Determine the (x, y) coordinate at the center of the cell enclosing the given text.  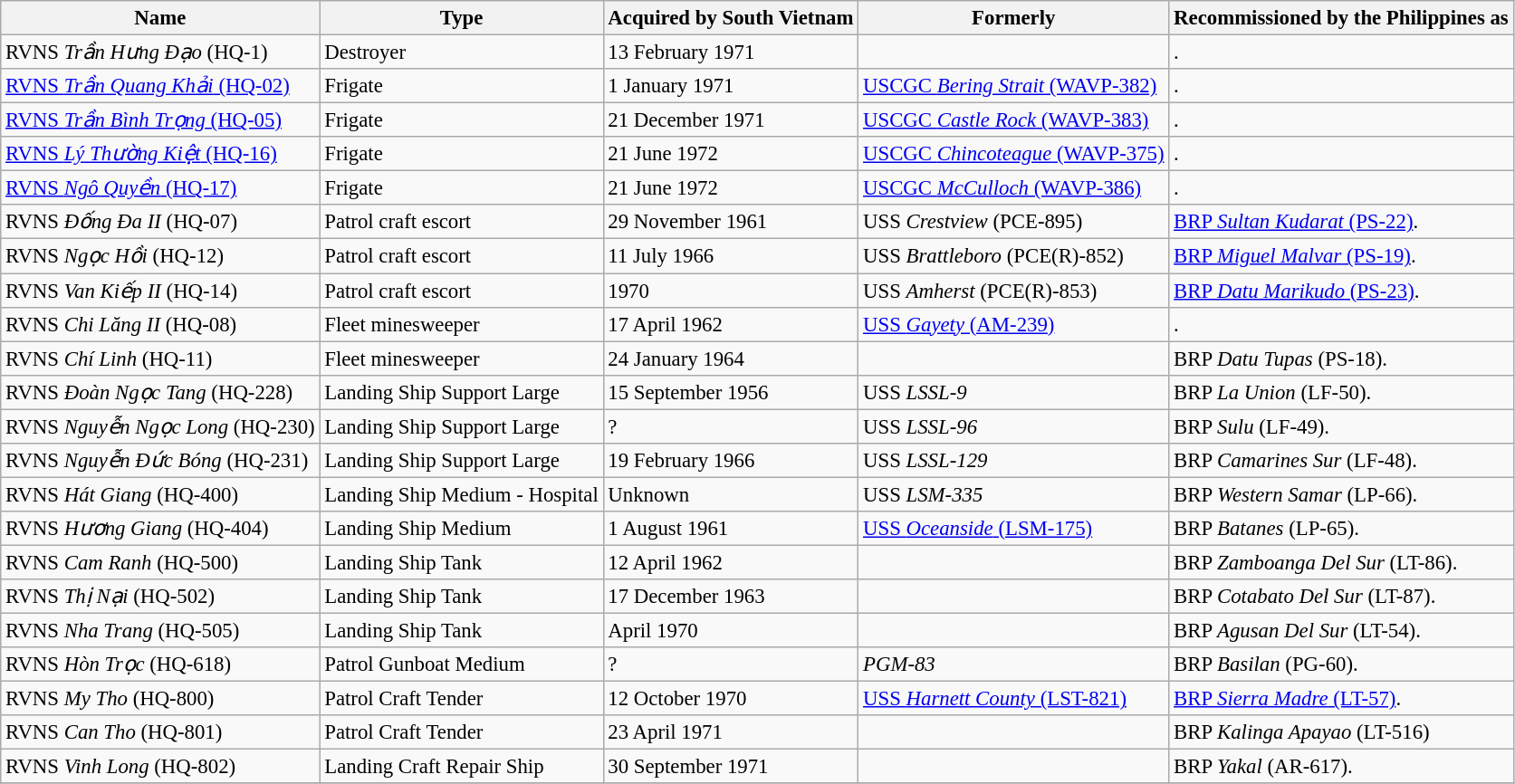
11 July 1966 (731, 256)
BRP Datu Marikudo (PS-23). (1341, 291)
BRP Basilan (PG-60). (1341, 664)
BRP Camarines Sur (LF-48). (1341, 461)
RVNS Trần Quang Khải (HQ-02) (160, 86)
17 April 1962 (731, 324)
Recommissioned by the Philippines as (1341, 18)
BRP Kalinga Apayao (LT-516) (1341, 732)
BRP Batanes (LP-65). (1341, 529)
Type (462, 18)
USS LSSL-96 (1014, 426)
RVNS Can Tho (HQ-801) (160, 732)
29 November 1961 (731, 222)
12 October 1970 (731, 699)
USCGC McCulloch (WAVP-386) (1014, 188)
BRP Miguel Malvar (PS-19). (1341, 256)
1970 (731, 291)
Landing Craft Repair Ship (462, 767)
Landing Ship Medium - Hospital (462, 494)
Destroyer (462, 53)
Patrol Gunboat Medium (462, 664)
BRP Agusan Del Sur (LT-54). (1341, 631)
RVNS Trần Hưng Đạo (HQ-1) (160, 53)
RVNS Thị Nại (HQ-502) (160, 597)
Unknown (731, 494)
RVNS Cam Ranh (HQ-500) (160, 562)
BRP Datu Tupas (PS-18). (1341, 359)
USCGC Chincoteague (WAVP-375) (1014, 154)
USCGC Bering Strait (WAVP-382) (1014, 86)
BRP Sierra Madre (LT-57). (1341, 699)
17 December 1963 (731, 597)
21 December 1971 (731, 120)
RVNS Đống Đa II (HQ-07) (160, 222)
1 January 1971 (731, 86)
BRP Yakal (AR-617). (1341, 767)
BRP La Union (LF-50). (1341, 392)
USS Oceanside (LSM-175) (1014, 529)
RVNS Đoàn Ngọc Tang (HQ-228) (160, 392)
RVNS Lý Thường Kiệt (HQ-16) (160, 154)
USS LSM-335 (1014, 494)
RVNS My Tho (HQ-800) (160, 699)
USS Amherst (PCE(R)-853) (1014, 291)
1 August 1961 (731, 529)
USS LSSL-129 (1014, 461)
Acquired by South Vietnam (731, 18)
USS Crestview (PCE-895) (1014, 222)
RVNS Hòn Trọc (HQ-618) (160, 664)
BRP Sulu (LF-49). (1341, 426)
RVNS Ngọc Hồi (HQ-12) (160, 256)
RVNS Van Kiếp II (HQ-14) (160, 291)
15 September 1956 (731, 392)
PGM-83 (1014, 664)
24 January 1964 (731, 359)
RVNS Vinh Long (HQ-802) (160, 767)
USS Brattleboro (PCE(R)-852) (1014, 256)
13 February 1971 (731, 53)
Name (160, 18)
RVNS Chi Lăng II (HQ-08) (160, 324)
USS Gayety (AM-239) (1014, 324)
RVNS Nguyễn Đức Bóng (HQ-231) (160, 461)
RVNS Nha Trang (HQ-505) (160, 631)
12 April 1962 (731, 562)
RVNS Chí Linh (HQ-11) (160, 359)
30 September 1971 (731, 767)
RVNS Trần Bình Trọng (HQ-05) (160, 120)
Landing Ship Medium (462, 529)
RVNS Hương Giang (HQ-404) (160, 529)
RVNS Nguyễn Ngọc Long (HQ-230) (160, 426)
BRP Cotabato Del Sur (LT-87). (1341, 597)
RVNS Ngô Quyền (HQ-17) (160, 188)
BRP Western Samar (LP-66). (1341, 494)
USS LSSL-9 (1014, 392)
RVNS Hát Giang (HQ-400) (160, 494)
BRP Zamboanga Del Sur (LT-86). (1341, 562)
April 1970 (731, 631)
BRP Sultan Kudarat (PS-22). (1341, 222)
23 April 1971 (731, 732)
19 February 1966 (731, 461)
USS Harnett County (LST-821) (1014, 699)
Formerly (1014, 18)
USCGC Castle Rock (WAVP-383) (1014, 120)
